Pinpoint the cell where the given text exists, returning its [X, Y] midpoint coordinate. 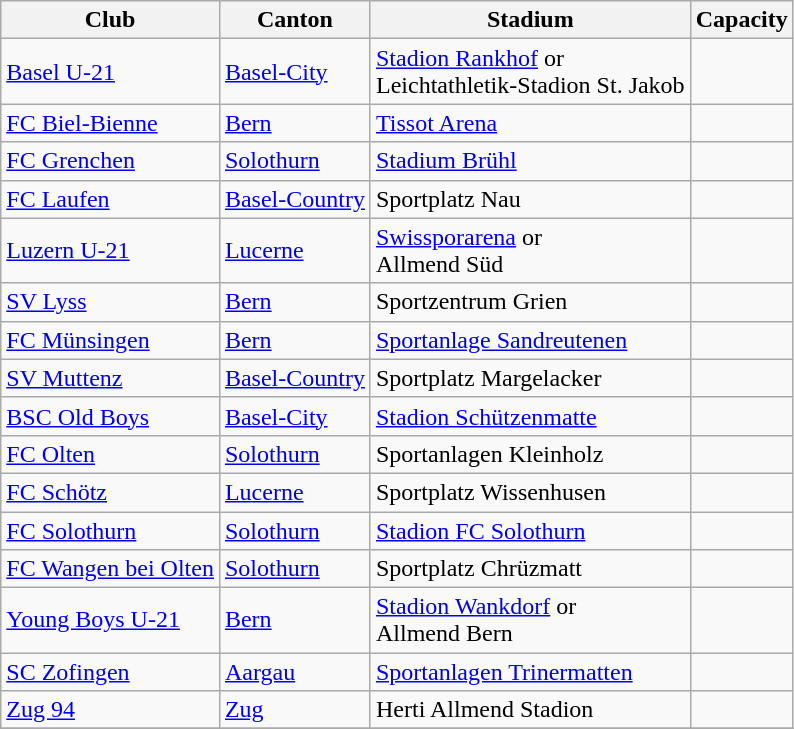
Sportzentrum Grien [530, 302]
SC Zofingen [110, 672]
Luzern U-21 [110, 250]
FC Schötz [110, 492]
Sportplatz Margelacker [530, 378]
Young Boys U-21 [110, 620]
Stadion Schützenmatte [530, 416]
Sportplatz Wissenhusen [530, 492]
Zug [294, 710]
FC Solothurn [110, 531]
FC Wangen bei Olten [110, 569]
SV Muttenz [110, 378]
Canton [294, 20]
SV Lyss [110, 302]
FC Münsingen [110, 340]
Tissot Arena [530, 123]
Stadium [530, 20]
Swissporarena orAllmend Süd [530, 250]
Stadium Brühl [530, 161]
Sportanlagen Kleinholz [530, 454]
Zug 94 [110, 710]
Sportanlagen Trinermatten [530, 672]
Sportanlage Sandreutenen [530, 340]
FC Laufen [110, 199]
Capacity [742, 20]
FC Grenchen [110, 161]
Stadion Wankdorf orAllmend Bern [530, 620]
Club [110, 20]
FC Olten [110, 454]
Stadion FC Solothurn [530, 531]
BSC Old Boys [110, 416]
Aargau [294, 672]
Basel U-21 [110, 72]
Sportplatz Chrüzmatt [530, 569]
Stadion Rankhof orLeichtathletik-Stadion St. Jakob [530, 72]
Herti Allmend Stadion [530, 710]
FC Biel-Bienne [110, 123]
Sportplatz Nau [530, 199]
